Locate the cell with the specified text and output its [x, y] center coordinate. 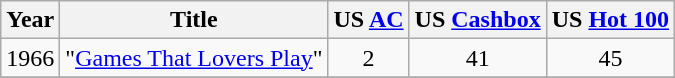
Title [194, 20]
1966 [30, 58]
"Games That Lovers Play" [194, 58]
41 [478, 58]
US Hot 100 [610, 20]
2 [368, 58]
US Cashbox [478, 20]
45 [610, 58]
US AC [368, 20]
Year [30, 20]
